Detect which cell encompasses the target text, then output its [x, y] center coordinate. 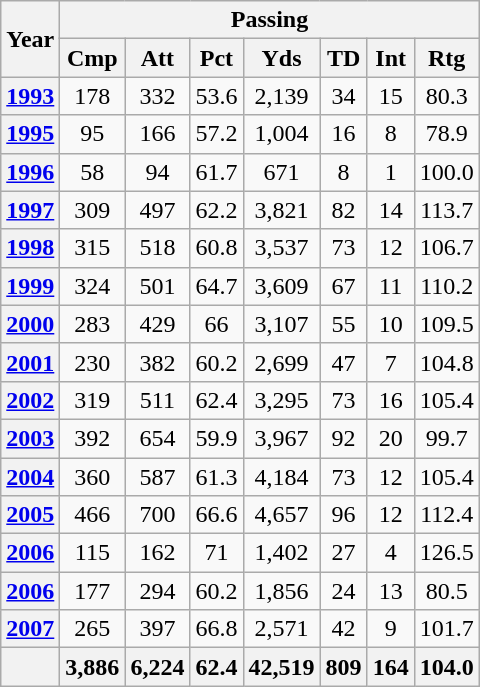
1 [390, 172]
61.3 [216, 477]
2,139 [282, 96]
Cmp [92, 58]
110.2 [446, 286]
809 [344, 667]
2003 [30, 438]
4,184 [282, 477]
112.4 [446, 515]
101.7 [446, 629]
9 [390, 629]
80.5 [446, 591]
3,821 [282, 210]
67 [344, 286]
Yds [282, 58]
59.9 [216, 438]
166 [158, 134]
66 [216, 324]
1998 [30, 248]
34 [344, 96]
429 [158, 324]
126.5 [446, 553]
3,609 [282, 286]
315 [92, 248]
115 [92, 553]
2002 [30, 400]
497 [158, 210]
164 [390, 667]
1999 [30, 286]
60.8 [216, 248]
66.6 [216, 515]
1996 [30, 172]
94 [158, 172]
2,571 [282, 629]
671 [282, 172]
Att [158, 58]
61.7 [216, 172]
360 [92, 477]
3,537 [282, 248]
113.7 [446, 210]
518 [158, 248]
13 [390, 591]
106.7 [446, 248]
178 [92, 96]
1997 [30, 210]
319 [92, 400]
1,402 [282, 553]
24 [344, 591]
TD [344, 58]
392 [92, 438]
3,886 [92, 667]
92 [344, 438]
6,224 [158, 667]
11 [390, 286]
55 [344, 324]
99.7 [446, 438]
Int [390, 58]
20 [390, 438]
42 [344, 629]
265 [92, 629]
397 [158, 629]
501 [158, 286]
324 [92, 286]
382 [158, 362]
10 [390, 324]
466 [92, 515]
109.5 [446, 324]
104.0 [446, 667]
1,856 [282, 591]
58 [92, 172]
294 [158, 591]
3,107 [282, 324]
3,295 [282, 400]
162 [158, 553]
27 [344, 553]
57.2 [216, 134]
104.8 [446, 362]
283 [92, 324]
53.6 [216, 96]
177 [92, 591]
15 [390, 96]
78.9 [446, 134]
309 [92, 210]
96 [344, 515]
Year [30, 39]
700 [158, 515]
82 [344, 210]
95 [92, 134]
1,004 [282, 134]
2001 [30, 362]
71 [216, 553]
230 [92, 362]
64.7 [216, 286]
47 [344, 362]
511 [158, 400]
2007 [30, 629]
587 [158, 477]
2000 [30, 324]
3,967 [282, 438]
100.0 [446, 172]
2005 [30, 515]
1995 [30, 134]
2004 [30, 477]
42,519 [282, 667]
332 [158, 96]
66.8 [216, 629]
Rtg [446, 58]
Passing [270, 20]
2,699 [282, 362]
1993 [30, 96]
14 [390, 210]
4,657 [282, 515]
4 [390, 553]
62.2 [216, 210]
Pct [216, 58]
7 [390, 362]
654 [158, 438]
80.3 [446, 96]
